Output the [x, y] coordinate of the center of the cell containing the given text.  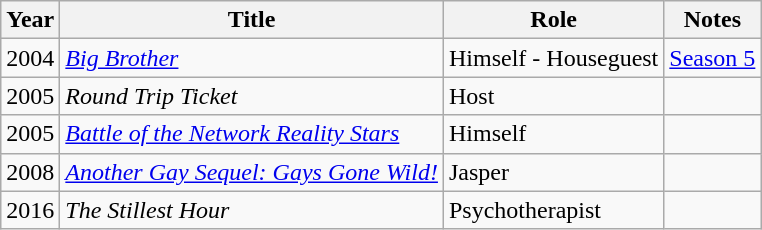
The Stillest Hour [252, 210]
Battle of the Network Reality Stars [252, 134]
Season 5 [712, 58]
Himself [553, 134]
2004 [30, 58]
Round Trip Ticket [252, 96]
Host [553, 96]
Another Gay Sequel: Gays Gone Wild! [252, 172]
Himself - Houseguest [553, 58]
2016 [30, 210]
Year [30, 20]
Role [553, 20]
Jasper [553, 172]
Psychotherapist [553, 210]
Notes [712, 20]
Title [252, 20]
Big Brother [252, 58]
2008 [30, 172]
